Identify which cell holds the provided text, then report its [x, y] central coordinate. 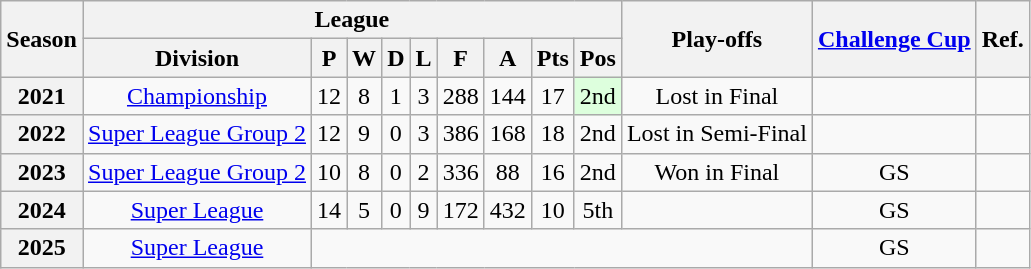
168 [508, 134]
288 [460, 96]
League [352, 20]
88 [508, 172]
2021 [42, 96]
18 [552, 134]
Pos [598, 58]
17 [552, 96]
5 [364, 210]
2025 [42, 248]
432 [508, 210]
Ref. [1002, 39]
Lost in Final [716, 96]
F [460, 58]
2023 [42, 172]
Season [42, 39]
Pts [552, 58]
16 [552, 172]
336 [460, 172]
2024 [42, 210]
Lost in Semi-Final [716, 134]
1 [396, 96]
2022 [42, 134]
Challenge Cup [894, 39]
D [396, 58]
P [330, 58]
386 [460, 134]
Division [196, 58]
172 [460, 210]
Play-offs [716, 39]
14 [330, 210]
Won in Final [716, 172]
A [508, 58]
W [364, 58]
L [424, 58]
2 [424, 172]
Championship [196, 96]
144 [508, 96]
5th [598, 210]
